Scan for the cell matching the given text and deliver its [X, Y] coordinate at center. 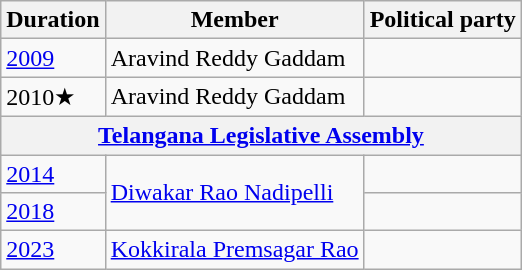
2010★ [53, 97]
2023 [53, 250]
2009 [53, 58]
Political party [442, 20]
Member [234, 20]
2014 [53, 173]
Diwakar Rao Nadipelli [234, 192]
Kokkirala Premsagar Rao [234, 250]
Telangana Legislative Assembly [261, 135]
2018 [53, 212]
Duration [53, 20]
